Detect which cell encompasses the target text, then output its (x, y) center coordinate. 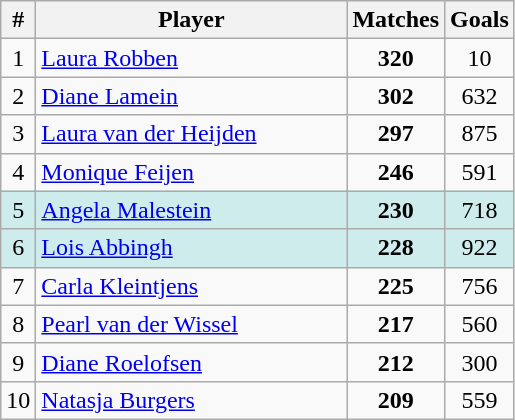
225 (396, 286)
246 (396, 172)
Angela Malestein (192, 210)
Natasja Burgers (192, 400)
Pearl van der Wissel (192, 324)
Carla Kleintjens (192, 286)
559 (480, 400)
Player (192, 20)
300 (480, 362)
560 (480, 324)
7 (18, 286)
8 (18, 324)
5 (18, 210)
# (18, 20)
Diane Lamein (192, 96)
209 (396, 400)
718 (480, 210)
320 (396, 58)
632 (480, 96)
Laura Robben (192, 58)
875 (480, 134)
297 (396, 134)
228 (396, 248)
Matches (396, 20)
Goals (480, 20)
302 (396, 96)
Diane Roelofsen (192, 362)
4 (18, 172)
Lois Abbingh (192, 248)
212 (396, 362)
230 (396, 210)
756 (480, 286)
9 (18, 362)
Monique Feijen (192, 172)
922 (480, 248)
Laura van der Heijden (192, 134)
217 (396, 324)
2 (18, 96)
3 (18, 134)
591 (480, 172)
6 (18, 248)
1 (18, 58)
